Capture the cell that displays the provided text and extract its [X, Y] central coordinate. 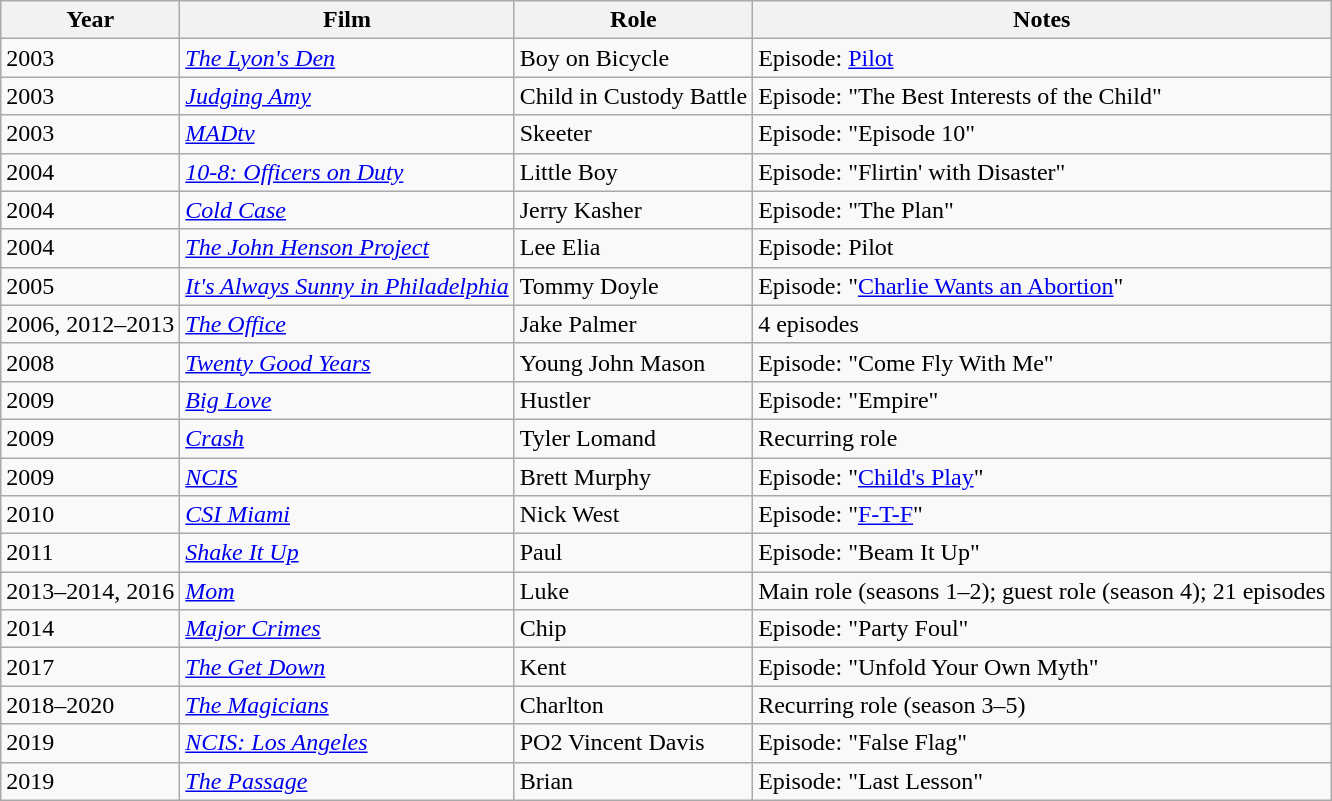
Episode: "Last Lesson" [1042, 781]
2011 [90, 553]
Little Boy [633, 172]
Notes [1042, 20]
Recurring role (season 3–5) [1042, 705]
Major Crimes [347, 629]
Episode: "F-T-F" [1042, 515]
Charlton [633, 705]
Child in Custody Battle [633, 96]
Boy on Bicycle [633, 58]
The John Henson Project [347, 248]
Skeeter [633, 134]
Cold Case [347, 210]
The Office [347, 324]
NCIS [347, 477]
PO2 Vincent Davis [633, 743]
Tommy Doyle [633, 286]
10-8: Officers on Duty [347, 172]
4 episodes [1042, 324]
MADtv [347, 134]
Brian [633, 781]
2006, 2012–2013 [90, 324]
Recurring role [1042, 438]
Twenty Good Years [347, 362]
Episode: "Unfold Your Own Myth" [1042, 667]
The Magicians [347, 705]
Judging Amy [347, 96]
Episode: "False Flag" [1042, 743]
Shake It Up [347, 553]
2018–2020 [90, 705]
Jerry Kasher [633, 210]
Episode: "Empire" [1042, 400]
Brett Murphy [633, 477]
2017 [90, 667]
Nick West [633, 515]
Crash [347, 438]
Episode: "Episode 10" [1042, 134]
2005 [90, 286]
Mom [347, 591]
Jake Palmer [633, 324]
Paul [633, 553]
Episode: "Come Fly With Me" [1042, 362]
CSI Miami [347, 515]
Episode: "The Plan" [1042, 210]
Year [90, 20]
Lee Elia [633, 248]
Episode: "Charlie Wants an Abortion" [1042, 286]
Kent [633, 667]
Big Love [347, 400]
Tyler Lomand [633, 438]
2013–2014, 2016 [90, 591]
Episode: "Party Foul" [1042, 629]
Episode: "Flirtin' with Disaster" [1042, 172]
The Passage [347, 781]
Episode: "The Best Interests of the Child" [1042, 96]
2014 [90, 629]
Role [633, 20]
The Lyon's Den [347, 58]
Film [347, 20]
Chip [633, 629]
The Get Down [347, 667]
Luke [633, 591]
Episode: "Beam It Up" [1042, 553]
Episode: "Child's Play" [1042, 477]
Hustler [633, 400]
Young John Mason [633, 362]
2008 [90, 362]
NCIS: Los Angeles [347, 743]
It's Always Sunny in Philadelphia [347, 286]
Main role (seasons 1–2); guest role (season 4); 21 episodes [1042, 591]
2010 [90, 515]
